Provide the [X, Y] coordinate of the cell's center where the given text is located.  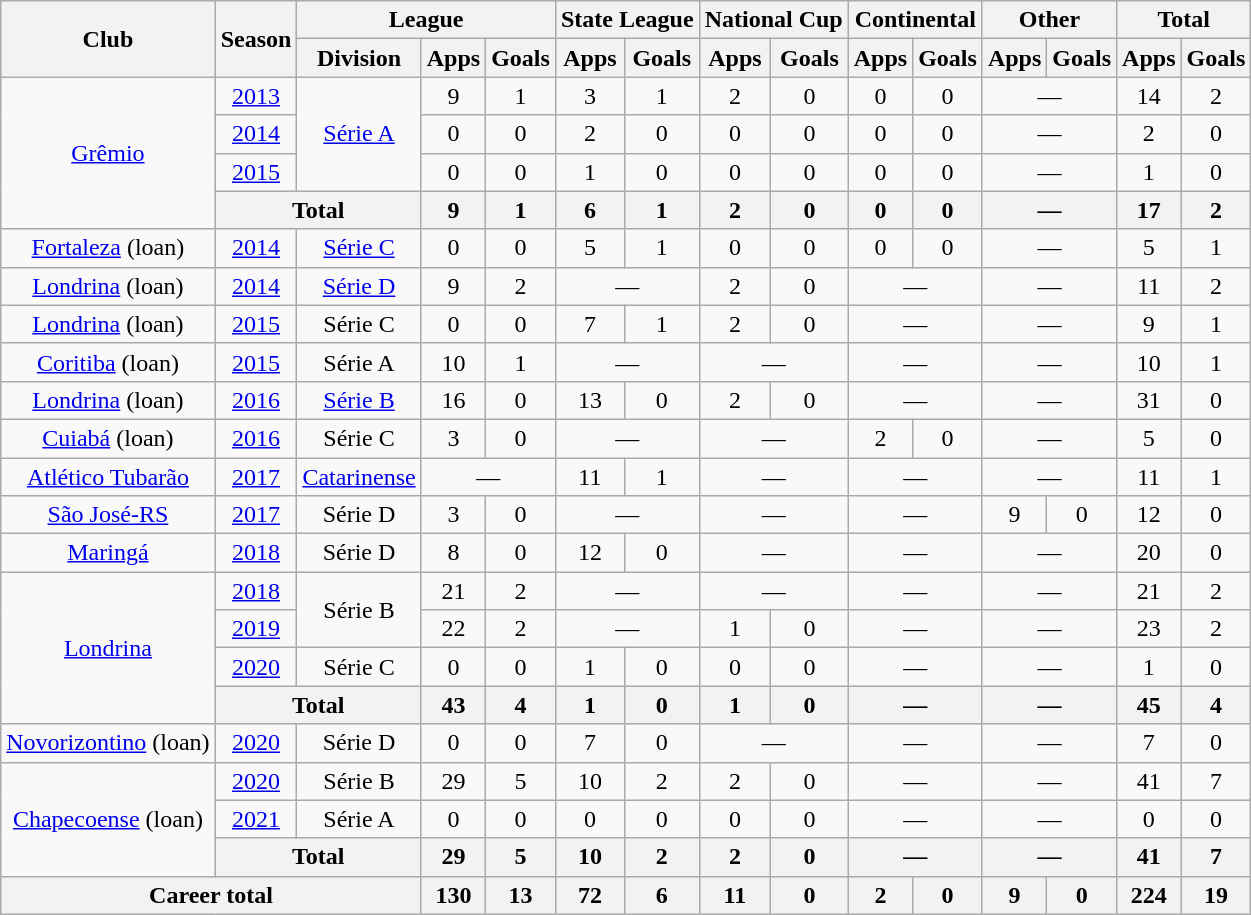
Atlético Tubarão [108, 477]
2021 [256, 819]
Catarinense [359, 477]
31 [1149, 400]
State League [627, 20]
Coritiba (loan) [108, 362]
224 [1149, 895]
22 [453, 629]
National Cup [774, 20]
20 [1149, 553]
2019 [256, 629]
Maringá [108, 553]
Chapecoense (loan) [108, 819]
League [426, 20]
16 [453, 400]
Division [359, 58]
Season [256, 39]
14 [1149, 96]
130 [453, 895]
Other [1049, 20]
17 [1149, 210]
Club [108, 39]
Cuiabá (loan) [108, 438]
45 [1149, 705]
23 [1149, 629]
Grêmio [108, 153]
Continental [915, 20]
2013 [256, 96]
Career total [211, 895]
Londrina [108, 648]
8 [453, 553]
72 [590, 895]
19 [1216, 895]
Fortaleza (loan) [108, 248]
43 [453, 705]
São José-RS [108, 515]
Novorizontino (loan) [108, 743]
